Locate the cell with the specified text and output its [X, Y] center coordinate. 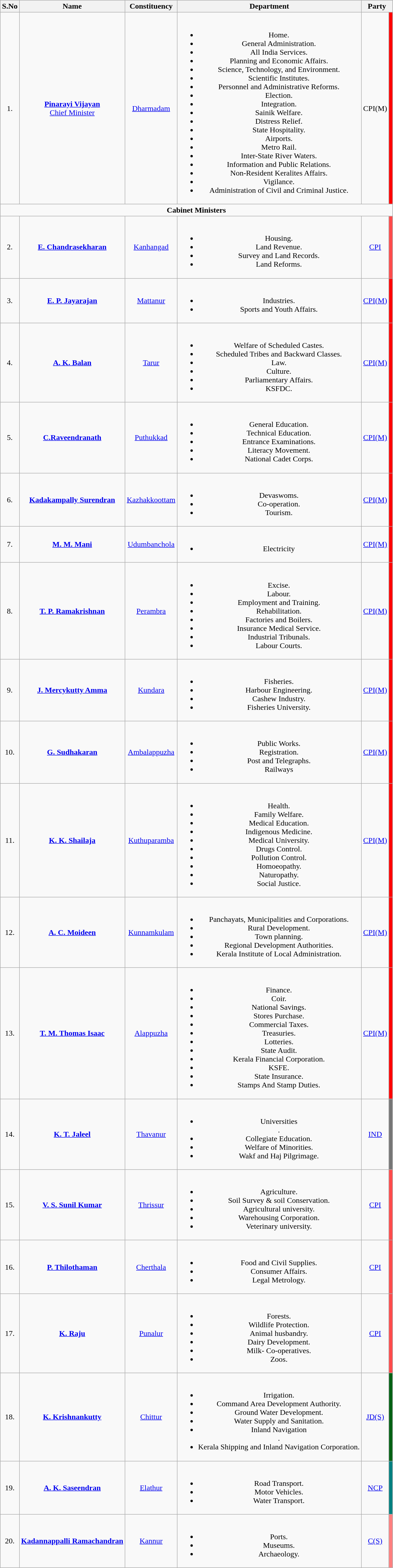
Agriculture.Soil Survey & soil Conservation.Agricultural university.Warehousing Corporation.Veterinary university. [269, 1205]
Dharmadam [151, 108]
Party [377, 6]
K. Raju [72, 1333]
8. [10, 611]
Public Works.Registration.Post and Telegraphs.Railways [269, 752]
Department [269, 6]
Constituency [151, 6]
3. [10, 301]
12. [10, 932]
Excise.Labour.Employment and Training.Rehabilitation.Factories and Boilers.Insurance Medical Service.Industrial Tribunals.Labour Courts. [269, 611]
Food and Civil Supplies.Consumer Affairs.Legal Metrology. [269, 1267]
7. [10, 544]
G. Sudhakaran [72, 752]
Welfare of Scheduled Castes.Scheduled Tribes and Backward Classes.Law.Culture.Parliamentary Affairs.KSFDC. [269, 363]
15. [10, 1205]
Kunnamkulam [151, 932]
19. [10, 1487]
V. S. Sunil Kumar [72, 1205]
Alappuzha [151, 1033]
Kazhakkoottam [151, 499]
11. [10, 840]
Universities .Collegiate Education.Welfare of Minorities.Wakf and Haj Pilgrimage. [269, 1134]
1. [10, 108]
Perambra [151, 611]
Thavanur [151, 1134]
14. [10, 1134]
S.No [10, 6]
Chittur [151, 1417]
C.Raveendranath [72, 437]
Name [72, 6]
20. [10, 1541]
General Education.Technical Education.Entrance Examinations.Literacy Movement.National Cadet Corps. [269, 437]
5. [10, 437]
A. C. Moideen [72, 932]
Ambalappuzha [151, 752]
Kuthuparamba [151, 840]
K. T. Jaleel [72, 1134]
E. Chandrasekharan [72, 247]
E. P. Jayarajan [72, 301]
T. M. Thomas Isaac [72, 1033]
K. K. Shailaja [72, 840]
9. [10, 690]
IND [375, 1134]
16. [10, 1267]
K. Krishnankutty [72, 1417]
Road Transport.Motor Vehicles.Water Transport. [269, 1487]
6. [10, 499]
JD(S) [375, 1417]
Kundara [151, 690]
Kanhangad [151, 247]
Udumbanchola [151, 544]
13. [10, 1033]
Electricity [269, 544]
Fisheries.Harbour Engineering.Cashew Industry.Fisheries University. [269, 690]
NCP [375, 1487]
Industries.Sports and Youth Affairs. [269, 301]
J. Mercykutty Amma [72, 690]
A. K. Saseendran [72, 1487]
Punalur [151, 1333]
Pinarayi VijayanChief Minister [72, 108]
Puthukkad [151, 437]
2. [10, 247]
Housing.Land Revenue.Survey and Land Records.Land Reforms. [269, 247]
4. [10, 363]
Cherthala [151, 1267]
Kannur [151, 1541]
Kadakampally Surendran [72, 499]
Ports.Museums.Archaeology. [269, 1541]
Thrissur [151, 1205]
M. M. Mani [72, 544]
Tarur [151, 363]
Mattanur [151, 301]
C(S) [375, 1541]
17. [10, 1333]
T. P. Ramakrishnan [72, 611]
Devaswoms.Co-operation.Tourism. [269, 499]
A. K. Balan [72, 363]
10. [10, 752]
Forests.Wildlife Protection.Animal husbandry.Dairy Development.Milk- Co-operatives.Zoos. [269, 1333]
P. Thilothaman [72, 1267]
Elathur [151, 1487]
Cabinet Ministers [196, 210]
Kadannappalli Ramachandran [72, 1541]
18. [10, 1417]
